Provide the [X, Y] coordinate of the cell's center where the given text is located.  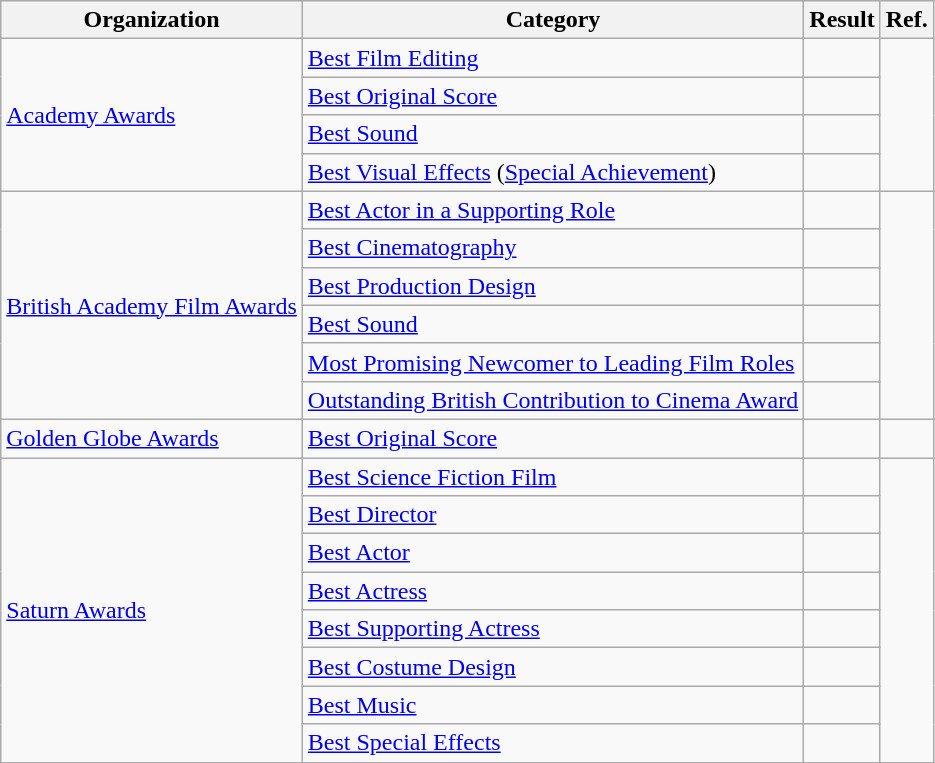
Best Actor in a Supporting Role [553, 210]
Organization [152, 20]
Saturn Awards [152, 610]
Best Science Fiction Film [553, 477]
Best Music [553, 705]
Best Cinematography [553, 248]
Best Special Effects [553, 743]
British Academy Film Awards [152, 305]
Best Actor [553, 553]
Best Actress [553, 591]
Best Visual Effects (Special Achievement) [553, 172]
Golden Globe Awards [152, 438]
Academy Awards [152, 115]
Best Costume Design [553, 667]
Best Production Design [553, 286]
Best Supporting Actress [553, 629]
Best Film Editing [553, 58]
Ref. [906, 20]
Best Director [553, 515]
Category [553, 20]
Result [842, 20]
Most Promising Newcomer to Leading Film Roles [553, 362]
Outstanding British Contribution to Cinema Award [553, 400]
